Determine the (x, y) coordinate at the center of the cell enclosing the given text.  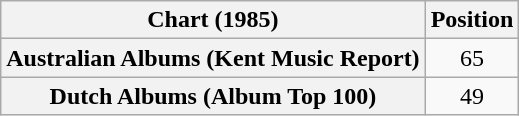
Dutch Albums (Album Top 100) (213, 96)
65 (472, 58)
Australian Albums (Kent Music Report) (213, 58)
Position (472, 20)
49 (472, 96)
Chart (1985) (213, 20)
